For the text-containing cell, return its midpoint in (x, y) coordinate format. 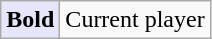
Bold (30, 20)
Current player (135, 20)
